Identify which cell holds the provided text, then report its (X, Y) central coordinate. 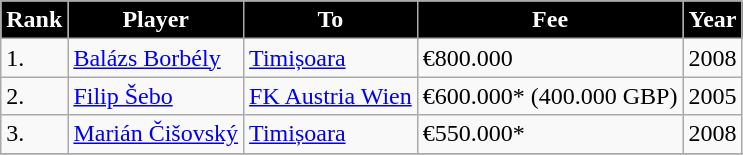
Balázs Borbély (156, 58)
€550.000* (550, 134)
To (331, 20)
Year (712, 20)
FK Austria Wien (331, 96)
1. (34, 58)
Filip Šebo (156, 96)
€800.000 (550, 58)
Rank (34, 20)
Fee (550, 20)
2005 (712, 96)
€600.000* (400.000 GBP) (550, 96)
2. (34, 96)
Player (156, 20)
3. (34, 134)
Marián Čišovský (156, 134)
